Scan for the cell matching the given text and deliver its [x, y] coordinate at center. 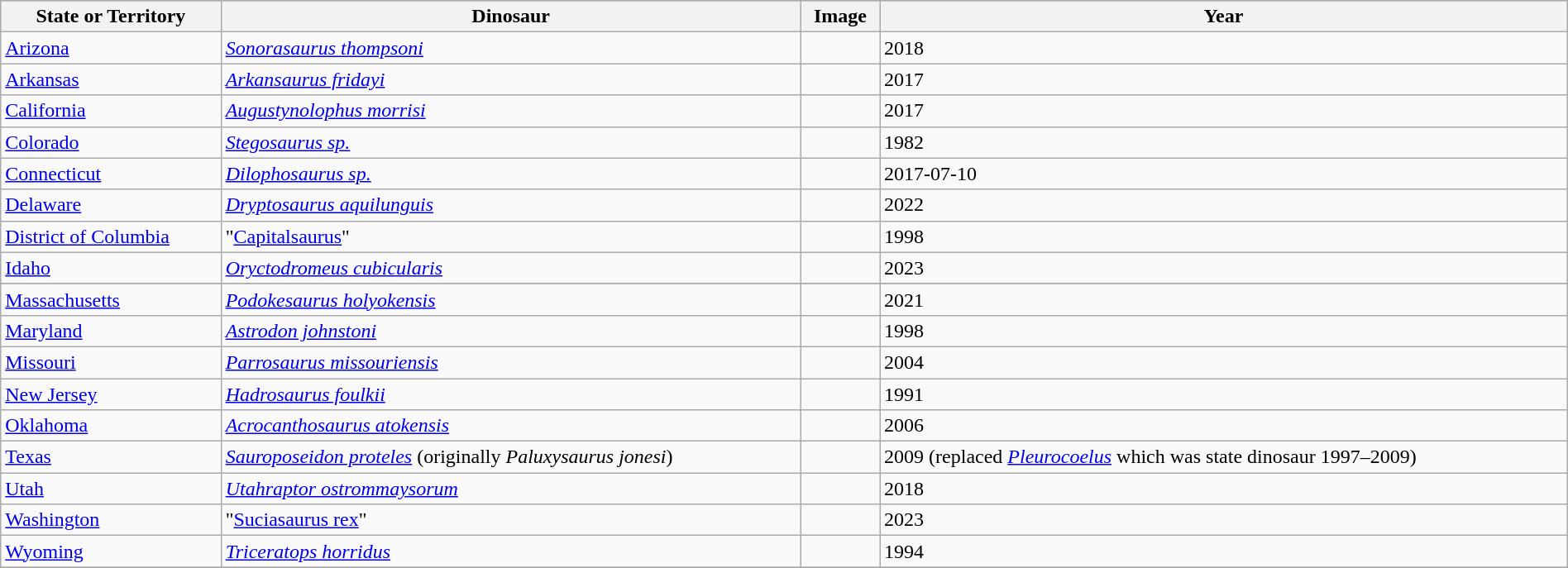
1994 [1224, 551]
Arizona [111, 48]
Connecticut [111, 174]
New Jersey [111, 394]
Missouri [111, 362]
Arkansaurus fridayi [511, 79]
District of Columbia [111, 236]
Dilophosaurus sp. [511, 174]
2009 (replaced Pleurocoelus which was state dinosaur 1997–2009) [1224, 457]
Acrocanthosaurus atokensis [511, 426]
Sauroposeidon proteles (originally Paluxysaurus jonesi) [511, 457]
Astrodon johnstoni [511, 331]
"Suciasaurus rex" [511, 520]
Idaho [111, 268]
Texas [111, 457]
Augustynolophus morrisi [511, 111]
"Capitalsaurus" [511, 236]
Sonorasaurus thompsoni [511, 48]
Utahraptor ostrommaysorum [511, 489]
2017-07-10 [1224, 174]
California [111, 111]
Massachusetts [111, 299]
Washington [111, 520]
Arkansas [111, 79]
2004 [1224, 362]
Dinosaur [511, 17]
Hadrosaurus foulkii [511, 394]
2021 [1224, 299]
Oryctodromeus cubicularis [511, 268]
2006 [1224, 426]
1991 [1224, 394]
Wyoming [111, 551]
Year [1224, 17]
Utah [111, 489]
Image [840, 17]
2022 [1224, 205]
Parrosaurus missouriensis [511, 362]
Colorado [111, 142]
Triceratops horridus [511, 551]
Podokesaurus holyokensis [511, 299]
Delaware [111, 205]
Maryland [111, 331]
State or Territory [111, 17]
Oklahoma [111, 426]
Stegosaurus sp. [511, 142]
1982 [1224, 142]
Dryptosaurus aquilunguis [511, 205]
